Pinpoint the cell where the given text exists, returning its (X, Y) midpoint coordinate. 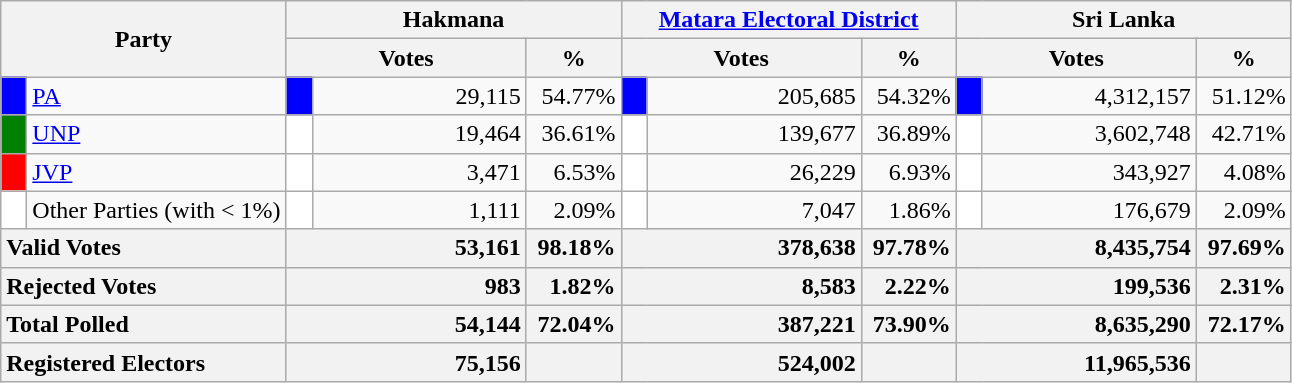
72.17% (1244, 324)
UNP (156, 134)
Sri Lanka (1124, 20)
36.89% (908, 134)
Rejected Votes (144, 286)
8,635,290 (1076, 324)
51.12% (1244, 96)
4.08% (1244, 172)
3,602,748 (1089, 134)
2.31% (1244, 286)
Total Polled (144, 324)
1.82% (574, 286)
Other Parties (with < 1%) (156, 210)
97.78% (908, 248)
75,156 (406, 362)
4,312,157 (1089, 96)
Matara Electoral District (788, 20)
11,965,536 (1076, 362)
524,002 (741, 362)
983 (406, 286)
Registered Electors (144, 362)
19,464 (419, 134)
176,679 (1089, 210)
3,471 (419, 172)
199,536 (1076, 286)
72.04% (574, 324)
54.77% (574, 96)
Valid Votes (144, 248)
1.86% (908, 210)
343,927 (1089, 172)
7,047 (754, 210)
Party (144, 39)
42.71% (1244, 134)
139,677 (754, 134)
26,229 (754, 172)
97.69% (1244, 248)
6.53% (574, 172)
53,161 (406, 248)
378,638 (741, 248)
387,221 (741, 324)
JVP (156, 172)
54,144 (406, 324)
8,583 (741, 286)
Hakmana (454, 20)
6.93% (908, 172)
1,111 (419, 210)
29,115 (419, 96)
73.90% (908, 324)
PA (156, 96)
36.61% (574, 134)
2.22% (908, 286)
205,685 (754, 96)
8,435,754 (1076, 248)
54.32% (908, 96)
98.18% (574, 248)
